Find where the given text appears and provide that cell's center as [x, y] coordinate. 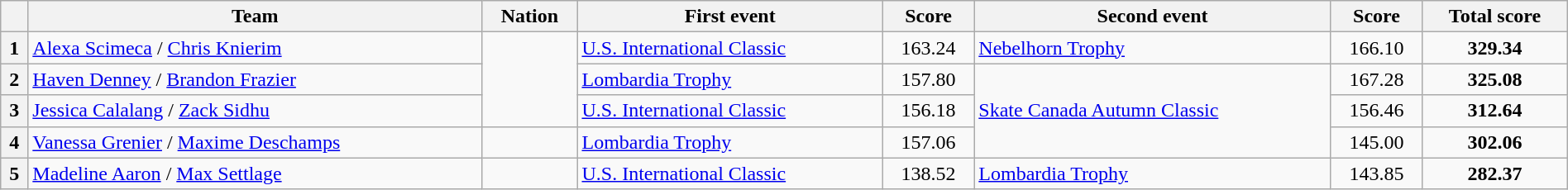
1 [15, 48]
3 [15, 111]
4 [15, 142]
312.64 [1495, 111]
167.28 [1376, 79]
302.06 [1495, 142]
Total score [1495, 17]
Jessica Calalang / Zack Sidhu [255, 111]
Haven Denney / Brandon Frazier [255, 79]
157.06 [928, 142]
First event [729, 17]
282.37 [1495, 173]
Skate Canada Autumn Classic [1153, 111]
2 [15, 79]
325.08 [1495, 79]
5 [15, 173]
329.34 [1495, 48]
Alexa Scimeca / Chris Knierim [255, 48]
Nation [529, 17]
145.00 [1376, 142]
Team [255, 17]
156.46 [1376, 111]
157.80 [928, 79]
143.85 [1376, 173]
Nebelhorn Trophy [1153, 48]
166.10 [1376, 48]
Vanessa Grenier / Maxime Deschamps [255, 142]
163.24 [928, 48]
156.18 [928, 111]
Madeline Aaron / Max Settlage [255, 173]
Second event [1153, 17]
138.52 [928, 173]
